Return (X, Y) of the center of cell containing provided text 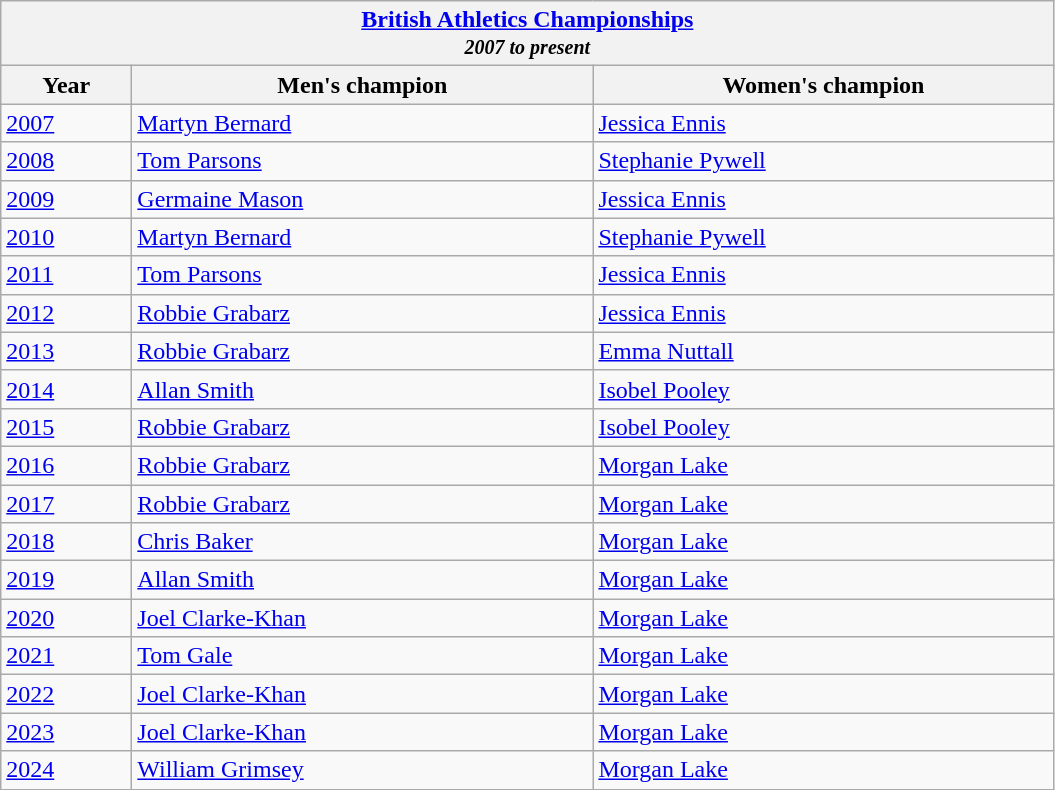
2007 (66, 123)
2016 (66, 465)
Chris Baker (362, 542)
2018 (66, 542)
2013 (66, 351)
Tom Gale (362, 656)
2015 (66, 427)
2011 (66, 275)
Emma Nuttall (824, 351)
Germaine Mason (362, 199)
2024 (66, 770)
2008 (66, 161)
British Athletics Championships2007 to present (528, 34)
Women's champion (824, 85)
2010 (66, 237)
2021 (66, 656)
2023 (66, 732)
Year (66, 85)
Men's champion (362, 85)
2019 (66, 580)
2017 (66, 503)
2012 (66, 313)
2014 (66, 389)
2022 (66, 694)
2020 (66, 618)
William Grimsey (362, 770)
2009 (66, 199)
